Provide the (x, y) coordinate of the cell's center where the given text is located.  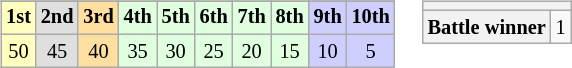
7th (252, 18)
40 (98, 51)
10th (371, 18)
35 (138, 51)
1st (18, 18)
Battle winner (487, 27)
3rd (98, 18)
9th (328, 18)
5th (176, 18)
1 (561, 27)
4th (138, 18)
10 (328, 51)
30 (176, 51)
45 (58, 51)
20 (252, 51)
8th (290, 18)
25 (214, 51)
15 (290, 51)
50 (18, 51)
6th (214, 18)
5 (371, 51)
2nd (58, 18)
